Return the [x, y] coordinate for the center point of the cell that contains the specified text.  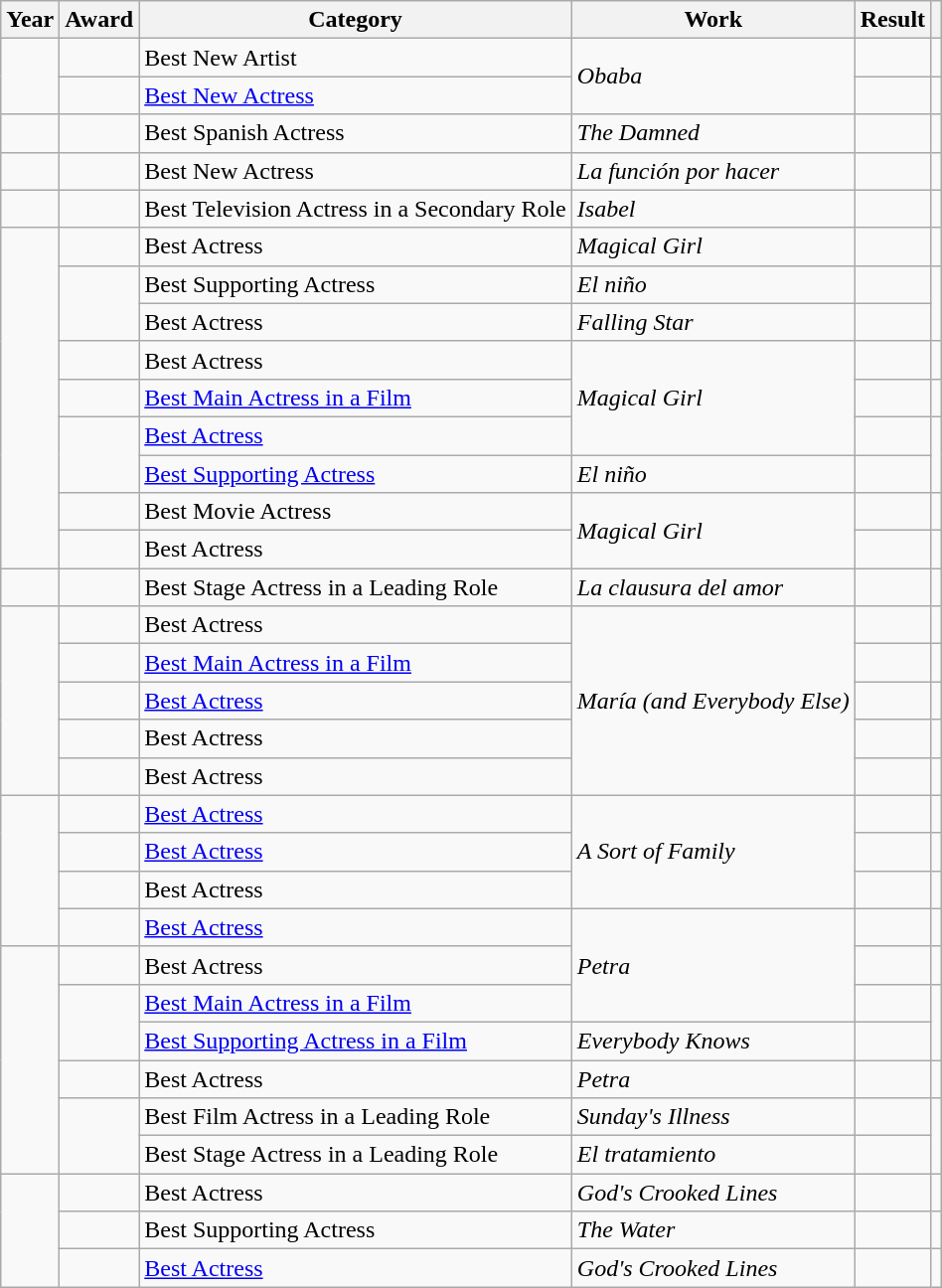
Year [30, 20]
Best New Artist [356, 58]
Obaba [713, 77]
Category [356, 20]
Result [892, 20]
María (and Everybody Else) [713, 701]
La clausura del amor [713, 587]
Falling Star [713, 322]
A Sort of Family [713, 852]
Work [713, 20]
The Water [713, 1230]
Best Television Actress in a Secondary Role [356, 209]
The Damned [713, 133]
La función por hacer [713, 171]
Best Supporting Actress in a Film [356, 1041]
Everybody Knows [713, 1041]
Isabel [713, 209]
Best Spanish Actress [356, 133]
Sunday's Illness [713, 1117]
Best Film Actress in a Leading Role [356, 1117]
Award [99, 20]
Best Movie Actress [356, 512]
El tratamiento [713, 1155]
